Return [X, Y] of the center of cell containing provided text 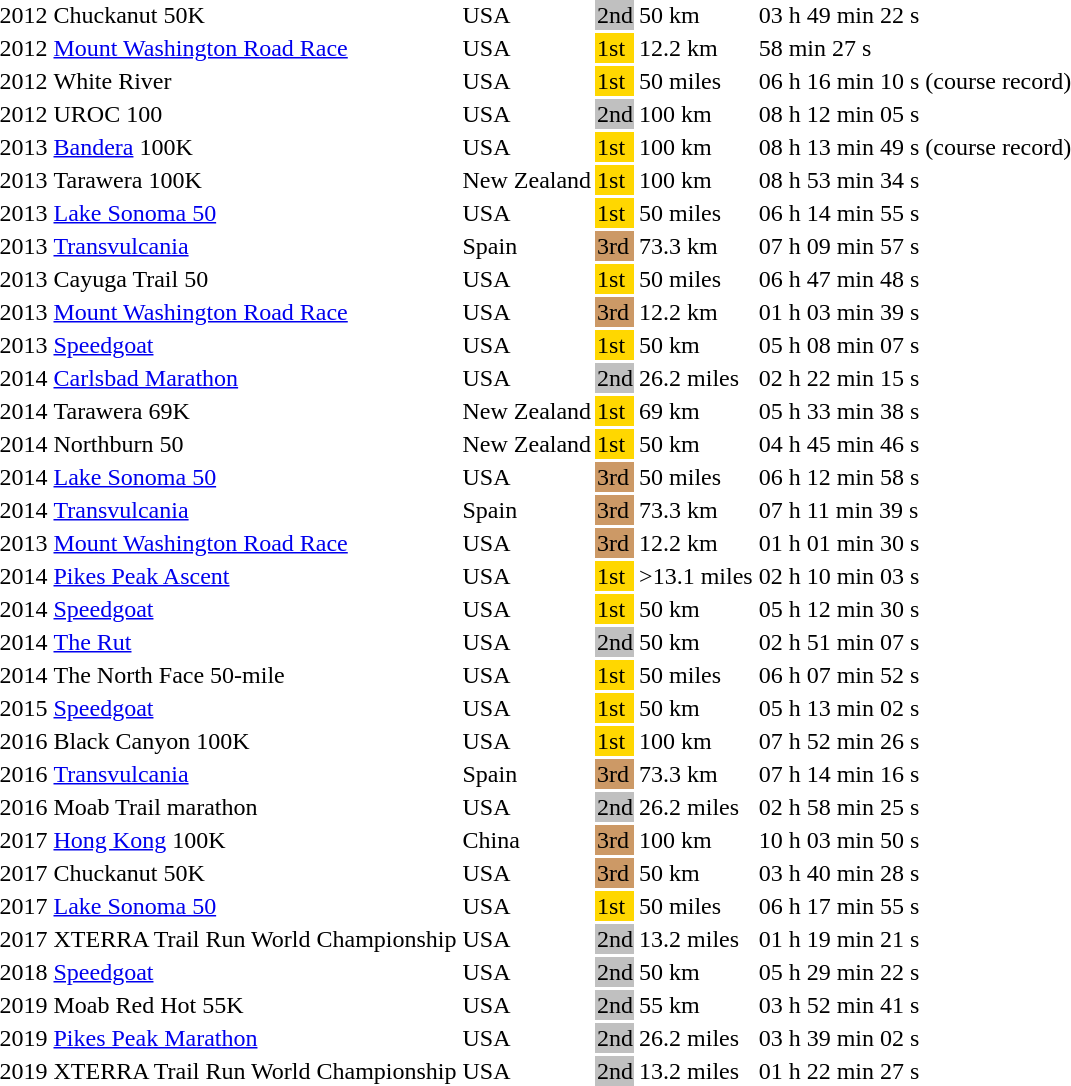
Pikes Peak Marathon [255, 1038]
Tarawera 100K [255, 180]
China [527, 840]
69 km [696, 411]
55 km [696, 1005]
Moab Red Hot 55K [255, 1005]
Black Canyon 100K [255, 741]
White River [255, 81]
The North Face 50-mile [255, 675]
Pikes Peak Ascent [255, 576]
>13.1 miles [696, 576]
Carlsbad Marathon [255, 378]
Tarawera 69K [255, 411]
The Rut [255, 642]
UROC 100 [255, 114]
Northburn 50 [255, 444]
Bandera 100K [255, 147]
Moab Trail marathon [255, 807]
Cayuga Trail 50 [255, 279]
Hong Kong 100K [255, 840]
